Pinpoint the cell where the given text exists, returning its [X, Y] midpoint coordinate. 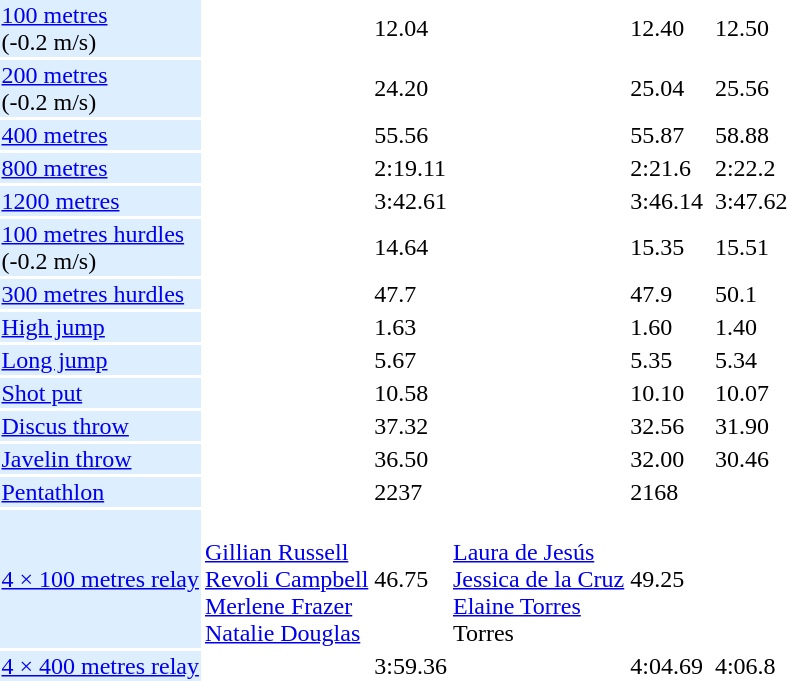
High jump [100, 327]
24.20 [411, 88]
2:19.11 [411, 168]
36.50 [411, 459]
2237 [411, 492]
4:04.69 [667, 666]
55.56 [411, 135]
32.00 [667, 459]
10.10 [667, 393]
3:42.61 [411, 201]
3:46.14 [667, 201]
2:21.6 [667, 168]
3:59.36 [411, 666]
25.04 [667, 88]
Laura de Jesús Jessica de la Cruz Elaine Torres Torres [538, 579]
47.7 [411, 294]
Long jump [100, 360]
100 metres hurdles (-0.2 m/s) [100, 248]
14.64 [411, 248]
200 metres (-0.2 m/s) [100, 88]
Discus throw [100, 426]
32.56 [667, 426]
Javelin throw [100, 459]
300 metres hurdles [100, 294]
1.63 [411, 327]
400 metres [100, 135]
55.87 [667, 135]
Shot put [100, 393]
4 × 100 metres relay [100, 579]
800 metres [100, 168]
12.40 [667, 28]
49.25 [667, 579]
100 metres (-0.2 m/s) [100, 28]
12.04 [411, 28]
1200 metres [100, 201]
1.60 [667, 327]
5.67 [411, 360]
10.58 [411, 393]
2168 [667, 492]
46.75 [411, 579]
47.9 [667, 294]
5.35 [667, 360]
Gillian Russell Revoli Campbell Merlene Frazer Natalie Douglas [286, 579]
37.32 [411, 426]
4 × 400 metres relay [100, 666]
15.35 [667, 248]
Pentathlon [100, 492]
